From the cell containing the given text, extract its center point as (X, Y) coordinate. 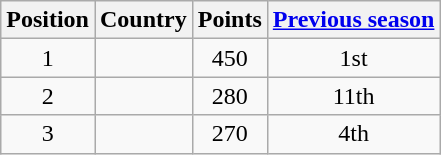
1st (354, 58)
Previous season (354, 20)
3 (48, 134)
Position (48, 20)
1 (48, 58)
Points (230, 20)
280 (230, 96)
11th (354, 96)
270 (230, 134)
2 (48, 96)
450 (230, 58)
Country (143, 20)
4th (354, 134)
